Determine the (x, y) coordinate at the center of the cell enclosing the given text.  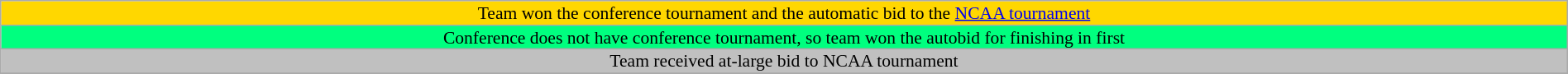
Conference does not have conference tournament, so team won the autobid for finishing in first (784, 38)
Team won the conference tournament and the automatic bid to the NCAA tournament (784, 13)
Team received at-large bid to NCAA tournament (784, 62)
